Locate the cell with the specified text and output its [X, Y] center coordinate. 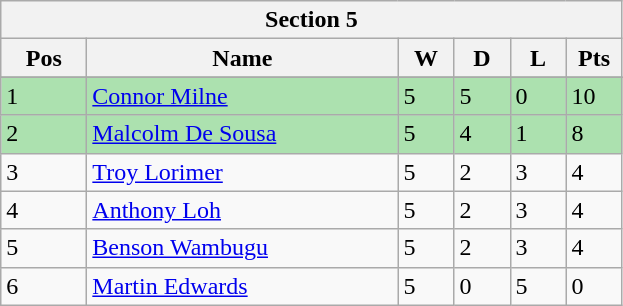
Benson Wambugu [242, 248]
L [538, 58]
Name [242, 58]
Martin Edwards [242, 286]
W [426, 58]
Troy Lorimer [242, 172]
Section 5 [312, 20]
6 [44, 286]
10 [594, 96]
Anthony Loh [242, 210]
Malcolm De Sousa [242, 134]
D [482, 58]
8 [594, 134]
Pos [44, 58]
Pts [594, 58]
Connor Milne [242, 96]
